Detect which cell encompasses the target text, then output its (x, y) center coordinate. 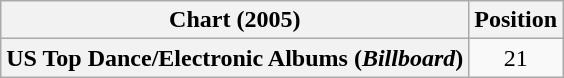
Position (516, 20)
21 (516, 58)
Chart (2005) (235, 20)
US Top Dance/Electronic Albums (Billboard) (235, 58)
